Find where the given text appears and provide that cell's center as (X, Y) coordinate. 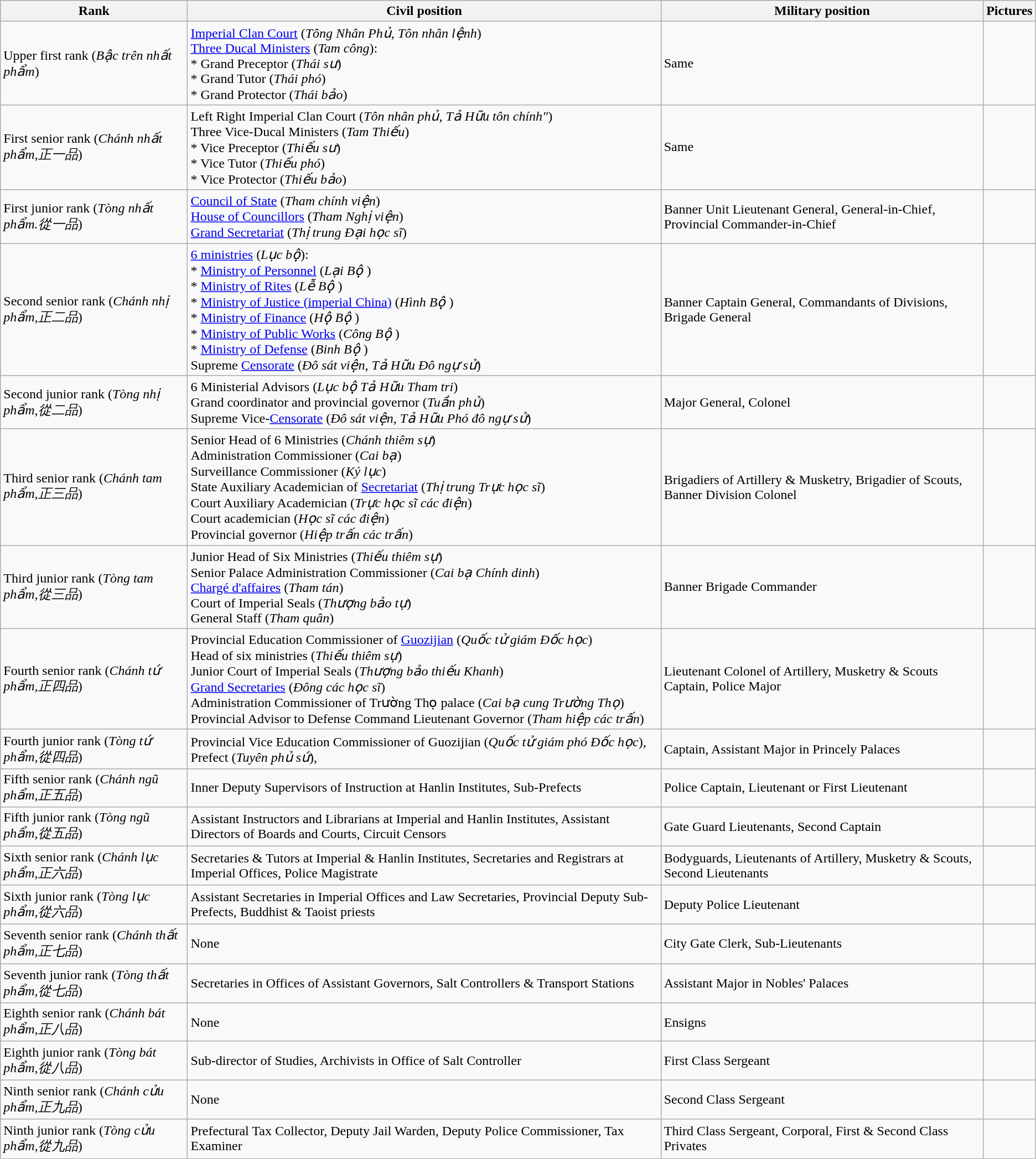
Captain, Assistant Major in Princely Palaces (822, 749)
Secretaries & Tutors at Imperial & Hanlin Institutes, Secretaries and Registrars at Imperial Offices, Police Magistrate (424, 865)
Third Class Sergeant, Corporal, First & Second Class Privates (822, 1139)
Lieutenant Colonel of Artillery, Musketry & Scouts Captain, Police Major (822, 679)
Sixth senior rank (Chánh lục phẩm,正六品) (94, 865)
Ninth senior rank (Chánh cửu phẩm,正九品) (94, 1100)
Police Captain, Lieutenant or First Lieutenant (822, 788)
Sub-director of Studies, Archivists in Office of Salt Controller (424, 1061)
First Class Sergeant (822, 1061)
First senior rank (Chánh nhất phẩm,正一品) (94, 147)
Third junior rank (Tòng tam phẩm,從三品) (94, 588)
Fourth junior rank (Tòng tứ phẩm,從四品) (94, 749)
Council of State (Tham chính viện) House of Councillors (Tham Nghị viện) Grand Secretariat (Thị trung Đại học sĩ) (424, 217)
Bodyguards, Lieutenants of Artillery, Musketry & Scouts, Second Lieutenants (822, 865)
Military position (822, 11)
Second Class Sergeant (822, 1100)
Prefectural Tax Collector, Deputy Jail Warden, Deputy Police Commissioner, Tax Examiner (424, 1139)
Inner Deputy Supervisors of Instruction at Hanlin Institutes, Sub-Prefects (424, 788)
Provincial Vice Education Commissioner of Guozijian (Quốc tử giám phó Đốc học), Prefect (Tuyên phủ sứ), (424, 749)
Assistant Secretaries in Imperial Offices and Law Secretaries, Provincial Deputy Sub-Prefects, Buddhist & Taoist priests (424, 905)
Fourth senior rank (Chánh tứ phẩm,正四品) (94, 679)
Pictures (1009, 11)
Second junior rank (Tòng nhị phẩm,從二品) (94, 403)
Assistant Major in Nobles' Palaces (822, 984)
Third senior rank (Chánh tam phẩm,正三品) (94, 487)
Ninth junior rank (Tòng cửu phẩm,從九品) (94, 1139)
Secretaries in Offices of Assistant Governors, Salt Controllers & Transport Stations (424, 984)
Civil position (424, 11)
Deputy Police Lieutenant (822, 905)
Eighth senior rank (Chánh bát phẩm,正八品) (94, 1022)
Banner Unit Lieutenant General, General-in-Chief, Provincial Commander-in-Chief (822, 217)
Upper first rank (Bậc trên nhất phẩm) (94, 63)
Second senior rank (Chánh nhị phẩm,正二品) (94, 310)
Seventh junior rank (Tòng thất phẩm,從七品) (94, 984)
Seventh senior rank (Chánh thất phẩm,正七品) (94, 944)
Fifth senior rank (Chánh ngũ phẩm,正五品) (94, 788)
Eighth junior rank (Tòng bát phẩm,從八品) (94, 1061)
Rank (94, 11)
Sixth junior rank (Tòng lục phẩm,從六品) (94, 905)
Assistant Instructors and Librarians at Imperial and Hanlin Institutes, Assistant Directors of Boards and Courts, Circuit Censors (424, 827)
Fifth junior rank (Tòng ngũ phẩm,從五品) (94, 827)
Banner Captain General, Commandants of Divisions, Brigade General (822, 310)
City Gate Clerk, Sub-Lieutenants (822, 944)
First junior rank (Tòng nhất phẩm.從一品) (94, 217)
Ensigns (822, 1022)
Major General, Colonel (822, 403)
Banner Brigade Commander (822, 588)
Brigadiers of Artillery & Musketry, Brigadier of Scouts, Banner Division Colonel (822, 487)
Gate Guard Lieutenants, Second Captain (822, 827)
